Output the (x, y) coordinate of the center of the cell containing the given text.  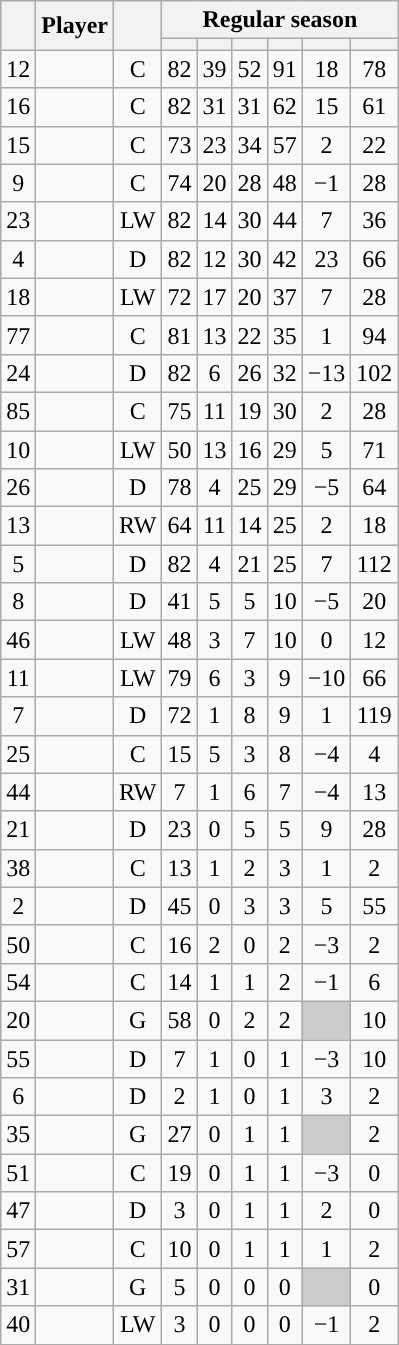
17 (214, 297)
94 (374, 335)
91 (284, 69)
34 (250, 145)
40 (18, 1325)
27 (180, 1135)
61 (374, 107)
−13 (326, 373)
81 (180, 335)
54 (18, 982)
47 (18, 1211)
102 (374, 373)
74 (180, 183)
52 (250, 69)
75 (180, 411)
Player (75, 26)
41 (180, 602)
112 (374, 564)
119 (374, 716)
46 (18, 640)
36 (374, 221)
24 (18, 373)
−10 (326, 678)
71 (374, 449)
45 (180, 906)
39 (214, 69)
37 (284, 297)
85 (18, 411)
73 (180, 145)
79 (180, 678)
Regular season (280, 20)
77 (18, 335)
58 (180, 1020)
51 (18, 1173)
38 (18, 868)
42 (284, 259)
62 (284, 107)
32 (284, 373)
